Capture the cell that displays the provided text and extract its [X, Y] central coordinate. 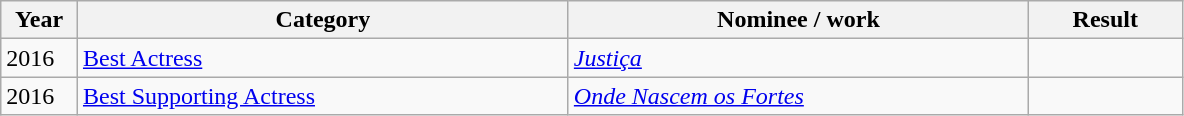
Justiça [798, 58]
Best Actress [322, 58]
Year [40, 20]
Best Supporting Actress [322, 96]
Nominee / work [798, 20]
Category [322, 20]
Onde Nascem os Fortes [798, 96]
Result [1106, 20]
